Find where the given text appears and provide that cell's center as (X, Y) coordinate. 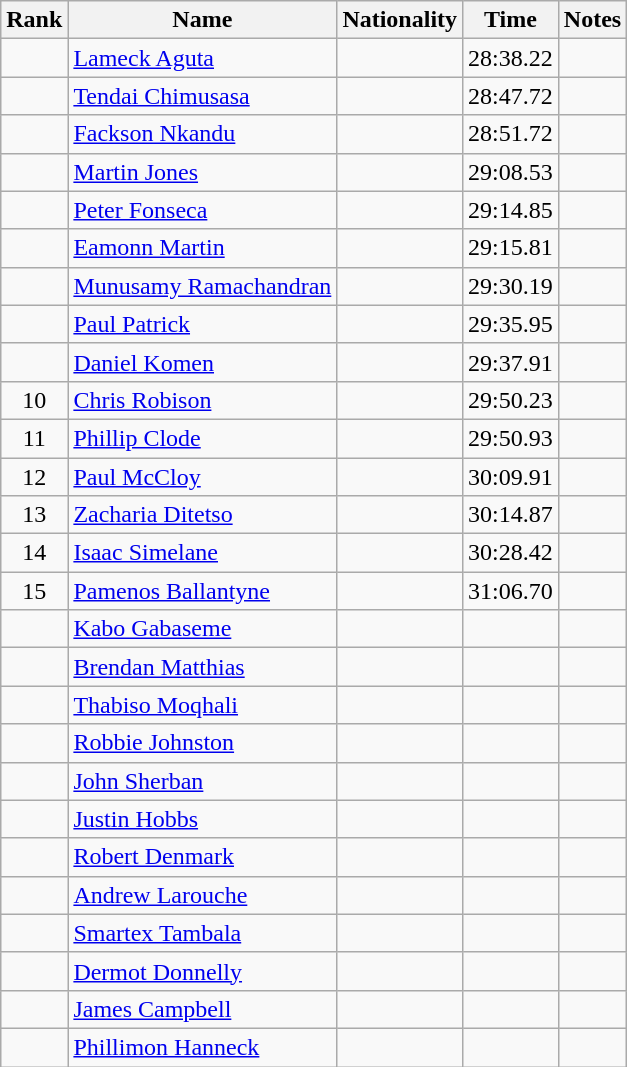
10 (34, 400)
Munusamy Ramachandran (202, 286)
29:14.85 (511, 210)
29:30.19 (511, 286)
Eamonn Martin (202, 248)
Kabo Gabaseme (202, 629)
Robbie Johnston (202, 743)
Lameck Aguta (202, 58)
29:50.93 (511, 438)
29:37.91 (511, 362)
Nationality (400, 20)
29:08.53 (511, 172)
Tendai Chimusasa (202, 96)
Paul Patrick (202, 324)
Andrew Larouche (202, 895)
Paul McCloy (202, 477)
Brendan Matthias (202, 667)
30:28.42 (511, 553)
Phillimon Hanneck (202, 1047)
Robert Denmark (202, 857)
11 (34, 438)
Time (511, 20)
29:35.95 (511, 324)
Name (202, 20)
Pamenos Ballantyne (202, 591)
28:51.72 (511, 134)
15 (34, 591)
John Sherban (202, 781)
Rank (34, 20)
30:14.87 (511, 515)
29:15.81 (511, 248)
12 (34, 477)
31:06.70 (511, 591)
Justin Hobbs (202, 819)
Smartex Tambala (202, 933)
14 (34, 553)
Phillip Clode (202, 438)
James Campbell (202, 1009)
Daniel Komen (202, 362)
28:47.72 (511, 96)
Notes (592, 20)
Zacharia Ditetso (202, 515)
Isaac Simelane (202, 553)
Peter Fonseca (202, 210)
Fackson Nkandu (202, 134)
29:50.23 (511, 400)
Martin Jones (202, 172)
Dermot Donnelly (202, 971)
Chris Robison (202, 400)
30:09.91 (511, 477)
Thabiso Moqhali (202, 705)
28:38.22 (511, 58)
13 (34, 515)
